Scan for the cell matching the given text and deliver its (x, y) coordinate at center. 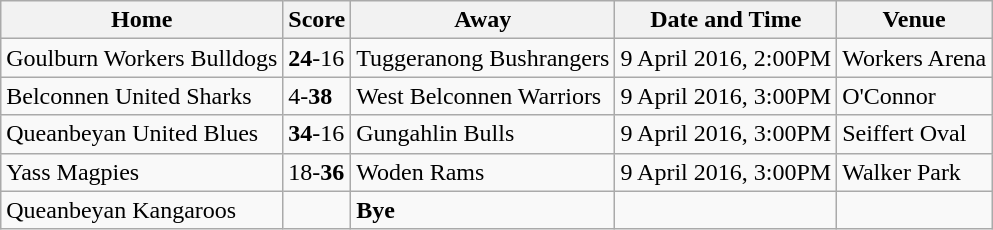
Belconnen United Sharks (142, 96)
West Belconnen Warriors (483, 96)
4-38 (317, 96)
O'Connor (914, 96)
Home (142, 20)
Seiffert Oval (914, 134)
Workers Arena (914, 58)
24-16 (317, 58)
34-16 (317, 134)
Away (483, 20)
Score (317, 20)
Venue (914, 20)
Bye (483, 210)
Queanbeyan United Blues (142, 134)
9 April 2016, 2:00PM (726, 58)
Date and Time (726, 20)
18-36 (317, 172)
Walker Park (914, 172)
Woden Rams (483, 172)
Queanbeyan Kangaroos (142, 210)
Tuggeranong Bushrangers (483, 58)
Goulburn Workers Bulldogs (142, 58)
Gungahlin Bulls (483, 134)
Yass Magpies (142, 172)
